Return the (X, Y) coordinate for the center point of the cell that contains the specified text.  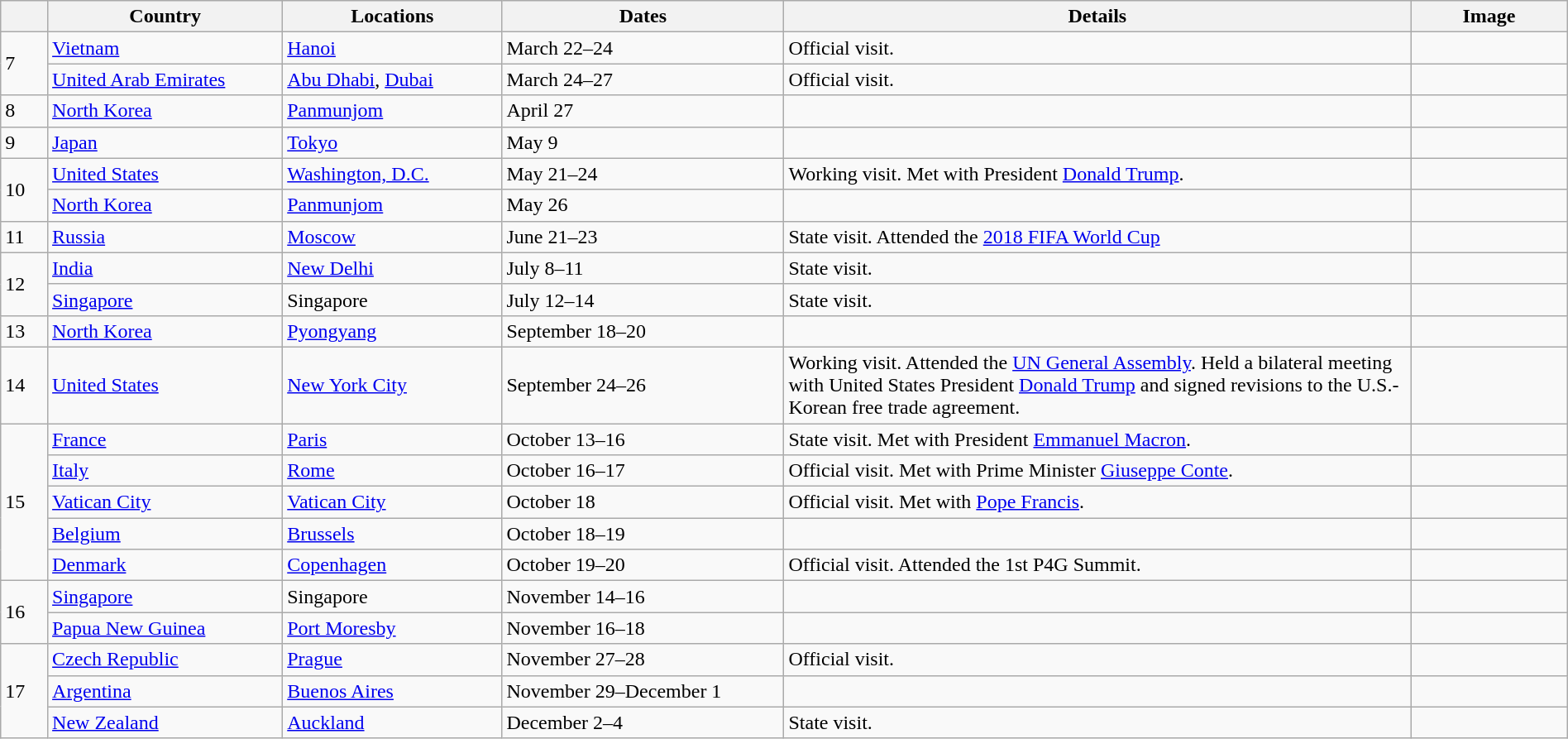
Buenos Aires (392, 691)
November 29–December 1 (643, 691)
October 13–16 (643, 439)
12 (25, 284)
Italy (165, 471)
Copenhagen (392, 565)
Dates (643, 17)
December 2–4 (643, 722)
May 26 (643, 205)
8 (25, 111)
May 21–24 (643, 174)
November 27–28 (643, 660)
November 14–16 (643, 597)
Washington, D.C. (392, 174)
Japan (165, 142)
Country (165, 17)
Pyongyang (392, 331)
June 21–23 (643, 237)
11 (25, 237)
October 19–20 (643, 565)
Port Moresby (392, 628)
Official visit. Met with Prime Minister Giuseppe Conte. (1097, 471)
Czech Republic (165, 660)
France (165, 439)
October 18–19 (643, 534)
Belgium (165, 534)
November 16–18 (643, 628)
7 (25, 64)
United Arab Emirates (165, 79)
9 (25, 142)
Official visit. Met with Pope Francis. (1097, 502)
Denmark (165, 565)
March 24–27 (643, 79)
Moscow (392, 237)
15 (25, 502)
Rome (392, 471)
Brussels (392, 534)
Locations (392, 17)
Argentina (165, 691)
Working visit. Met with President Donald Trump. (1097, 174)
October 18 (643, 502)
July 12–14 (643, 300)
New Delhi (392, 268)
Prague (392, 660)
March 22–24 (643, 48)
Russia (165, 237)
October 16–17 (643, 471)
17 (25, 691)
13 (25, 331)
State visit. Attended the 2018 FIFA World Cup (1097, 237)
Paris (392, 439)
10 (25, 190)
State visit. Met with President Emmanuel Macron. (1097, 439)
New York City (392, 385)
Auckland (392, 722)
Details (1097, 17)
April 27 (643, 111)
May 9 (643, 142)
New Zealand (165, 722)
Hanoi (392, 48)
Papua New Guinea (165, 628)
Official visit. Attended the 1st P4G Summit. (1097, 565)
India (165, 268)
September 18–20 (643, 331)
September 24–26 (643, 385)
Tokyo (392, 142)
Abu Dhabi, Dubai (392, 79)
Vietnam (165, 48)
Image (1489, 17)
14 (25, 385)
July 8–11 (643, 268)
16 (25, 612)
